Find where the given text appears and provide that cell's center as [X, Y] coordinate. 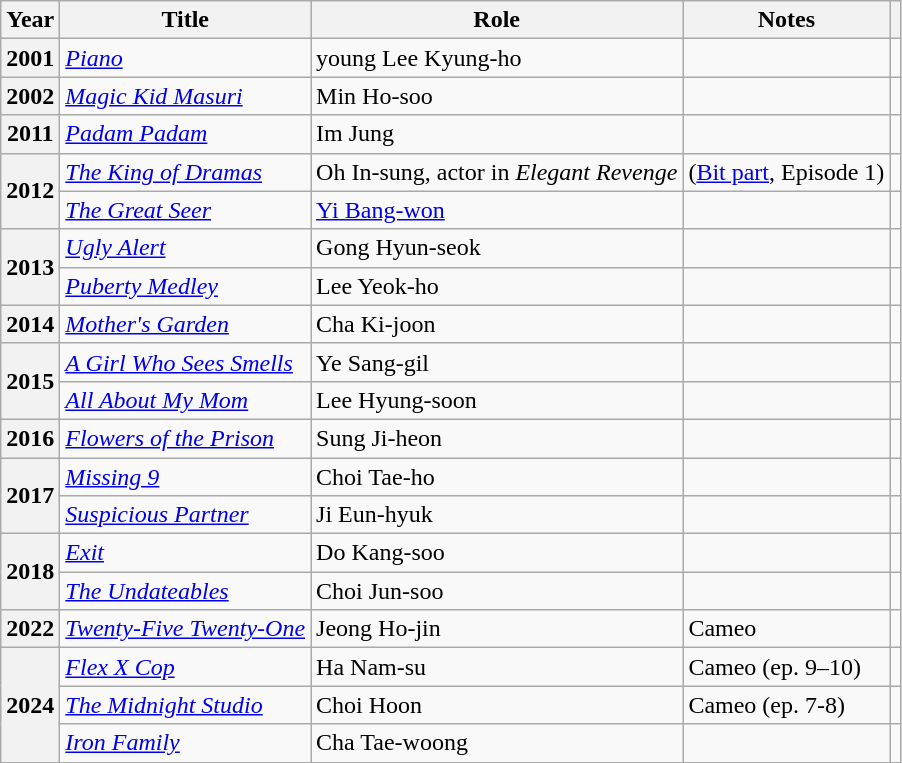
2013 [30, 267]
Suspicious Partner [186, 515]
Magic Kid Masuri [186, 96]
2002 [30, 96]
Min Ho-soo [497, 96]
2011 [30, 134]
Choi Jun-soo [497, 591]
2015 [30, 381]
2018 [30, 572]
2012 [30, 191]
Ye Sang-gil [497, 362]
Lee Yeok-ho [497, 286]
Flowers of the Prison [186, 438]
Title [186, 20]
Do Kang-soo [497, 553]
Im Jung [497, 134]
2017 [30, 496]
2022 [30, 629]
Ha Nam-su [497, 667]
Notes [786, 20]
The Great Seer [186, 210]
2024 [30, 705]
Padam Padam [186, 134]
Choi Tae-ho [497, 477]
Sung Ji-heon [497, 438]
Mother's Garden [186, 324]
Cha Ki-joon [497, 324]
Ugly Alert [186, 248]
Cameo [786, 629]
A Girl Who Sees Smells [186, 362]
young Lee Kyung-ho [497, 58]
The King of Dramas [186, 172]
2014 [30, 324]
Ji Eun-hyuk [497, 515]
2001 [30, 58]
Jeong Ho-jin [497, 629]
Exit [186, 553]
Cameo (ep. 9–10) [786, 667]
Yi Bang-won [497, 210]
Role [497, 20]
Year [30, 20]
All About My Mom [186, 400]
Flex X Cop [186, 667]
Cameo (ep. 7-8) [786, 705]
Iron Family [186, 743]
Twenty-Five Twenty-One [186, 629]
Oh In-sung, actor in Elegant Revenge [497, 172]
Choi Hoon [497, 705]
Gong Hyun-seok [497, 248]
2016 [30, 438]
Missing 9 [186, 477]
Cha Tae-woong [497, 743]
Lee Hyung-soon [497, 400]
Puberty Medley [186, 286]
Piano [186, 58]
The Midnight Studio [186, 705]
(Bit part, Episode 1) [786, 172]
The Undateables [186, 591]
